Determine the [X, Y] coordinate at the center of the cell enclosing the given text.  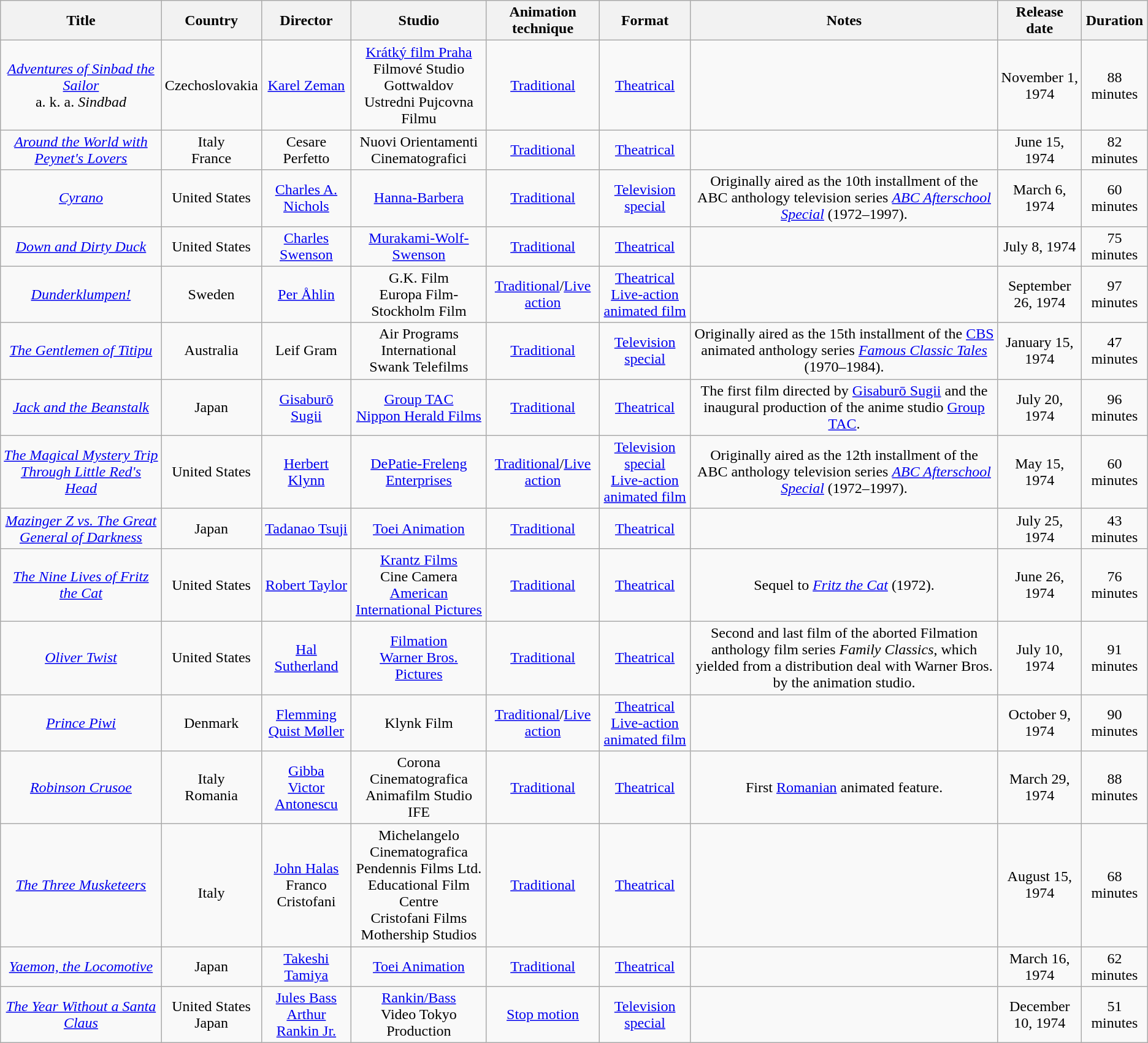
Sweden [211, 294]
Format [645, 21]
Release date [1040, 21]
Country [211, 21]
Duration [1115, 21]
90 minutes [1115, 722]
July 8, 1974 [1040, 246]
47 minutes [1115, 351]
The Gentlemen of Titipu [81, 351]
The Nine Lives of Fritz the Cat [81, 585]
Michelangelo Cinematografica Pendennis Films Ltd. Educational Film Centre Cristofani Films Mothership Studios [419, 885]
Gisaburō Sugii [307, 407]
Charles Swenson [307, 246]
Tadanao Tsuji [307, 529]
Animation technique [543, 21]
Sequel to Fritz the Cat (1972). [844, 585]
United States Japan [211, 1015]
96 minutes [1115, 407]
Per Åhlin [307, 294]
Originally aired as the 10th installment of the ABC anthology television series ABC Afterschool Special (1972–1997). [844, 198]
Italy France [211, 150]
Director [307, 21]
Klynk Film [419, 722]
July 20, 1974 [1040, 407]
62 minutes [1115, 966]
Nuovi Orientamenti Cinematografici [419, 150]
Around the World with Peynet's Lovers [81, 150]
Jules Bass Arthur Rankin Jr. [307, 1015]
November 1, 1974 [1040, 85]
Prince Piwi [81, 722]
Down and Dirty Duck [81, 246]
Krantz Films Cine Camera American International Pictures [419, 585]
March 16, 1974 [1040, 966]
June 26, 1974 [1040, 585]
Corona Cinematografica Animafilm Studio IFE [419, 787]
97 minutes [1115, 294]
Filmation Warner Bros. Pictures [419, 657]
Jack and the Beanstalk [81, 407]
Dunderklumpen! [81, 294]
The Three Musketeers [81, 885]
51 minutes [1115, 1015]
43 minutes [1115, 529]
January 15, 1974 [1040, 351]
Cesare Perfetto [307, 150]
August 15, 1974 [1040, 885]
Yaemon, the Locomotive [81, 966]
Murakami-Wolf-Swenson [419, 246]
Italy Romania [211, 787]
March 29, 1974 [1040, 787]
75 minutes [1115, 246]
Hal Sutherland [307, 657]
Robert Taylor [307, 585]
December 10, 1974 [1040, 1015]
John Halas Franco Cristofani [307, 885]
July 25, 1974 [1040, 529]
Originally aired as the 12th installment of the ABC anthology television series ABC Afterschool Special (1972–1997). [844, 472]
Charles A. Nichols [307, 198]
Studio [419, 21]
Group TAC Nippon Herald Films [419, 407]
Karel Zeman [307, 85]
Oliver Twist [81, 657]
Notes [844, 21]
March 6, 1974 [1040, 198]
September 26, 1974 [1040, 294]
Hanna-Barbera [419, 198]
82 minutes [1115, 150]
Rankin/Bass Video Tokyo Production [419, 1015]
Herbert Klynn [307, 472]
Flemming Quist Møller [307, 722]
Australia [211, 351]
DePatie-Freleng Enterprises [419, 472]
The first film directed by Gisaburō Sugii and the inaugural production of the anime studio Group TAC. [844, 407]
Robinson Crusoe [81, 787]
76 minutes [1115, 585]
Originally aired as the 15th installment of the CBS animated anthology series Famous Classic Tales (1970–1984). [844, 351]
Krátký film Praha Filmové Studio Gottwaldov Ustredni Pujcovna Filmu [419, 85]
May 15, 1974 [1040, 472]
The Magical Mystery Trip Through Little Red's Head [81, 472]
June 15, 1974 [1040, 150]
Leif Gram [307, 351]
October 9, 1974 [1040, 722]
Stop motion [543, 1015]
Title [81, 21]
Takeshi Tamiya [307, 966]
Cyrano [81, 198]
July 10, 1974 [1040, 657]
Denmark [211, 722]
Mazinger Z vs. The Great General of Darkness [81, 529]
Air Programs International Swank Telefilms [419, 351]
91 minutes [1115, 657]
Television special Live-action animated film [645, 472]
Czechoslovakia [211, 85]
Adventures of Sinbad the Sailor a. k. a. Sindbad [81, 85]
Italy [211, 885]
Gibba Victor Antonescu [307, 787]
68 minutes [1115, 885]
G.K. Film Europa Film-Stockholm Film [419, 294]
First Romanian animated feature. [844, 787]
The Year Without a Santa Claus [81, 1015]
